Locate the cell with the specified text and output its [X, Y] center coordinate. 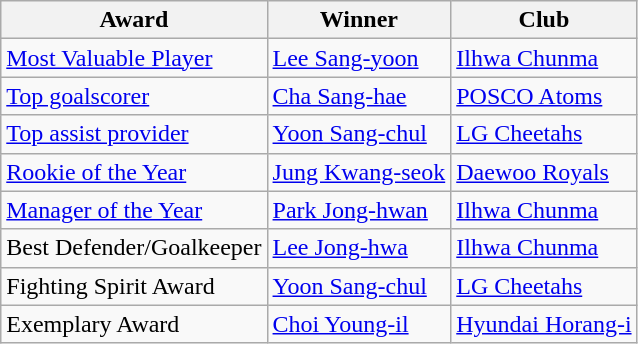
Top assist provider [134, 134]
Fighting Spirit Award [134, 286]
Winner [359, 20]
Most Valuable Player [134, 58]
Best Defender/Goalkeeper [134, 248]
Exemplary Award [134, 324]
Jung Kwang-seok [359, 172]
Cha Sang-hae [359, 96]
Park Jong-hwan [359, 210]
Lee Jong-hwa [359, 248]
Lee Sang-yoon [359, 58]
Top goalscorer [134, 96]
Award [134, 20]
Choi Young-il [359, 324]
Hyundai Horang-i [544, 324]
Manager of the Year [134, 210]
POSCO Atoms [544, 96]
Club [544, 20]
Rookie of the Year [134, 172]
Daewoo Royals [544, 172]
